Find where the given text appears and provide that cell's center as [X, Y] coordinate. 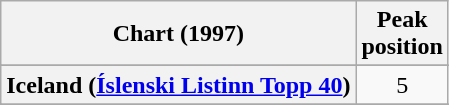
5 [402, 85]
Chart (1997) [178, 34]
Peakposition [402, 34]
Iceland (Íslenski Listinn Topp 40) [178, 85]
